Detect which cell encompasses the target text, then output its [X, Y] center coordinate. 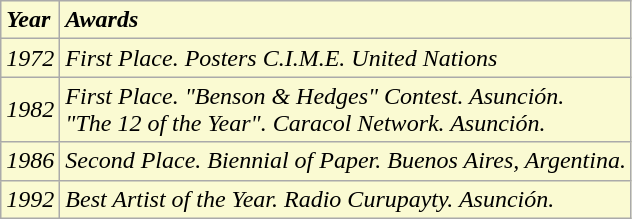
First Place. "Benson & Hedges" Contest. Asunción."The 12 of the Year". Caracol Network. Asunción. [346, 110]
Best Artist of the Year. Radio Curupayty. Asunción. [346, 199]
First Place. Posters C.I.M.E. United Nations [346, 58]
Year [30, 20]
Second Place. Biennial of Paper. Buenos Aires, Argentina. [346, 161]
1972 [30, 58]
1982 [30, 110]
1986 [30, 161]
1992 [30, 199]
Awards [346, 20]
